For the text-containing cell, return its midpoint in (x, y) coordinate format. 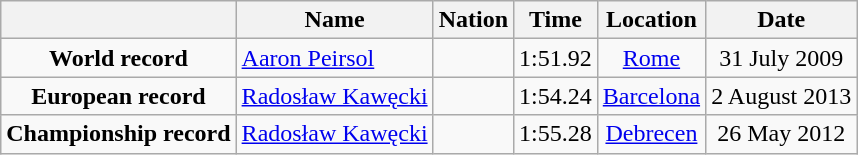
1:51.92 (556, 58)
2 August 2013 (782, 96)
Barcelona (651, 96)
European record (118, 96)
Debrecen (651, 134)
26 May 2012 (782, 134)
Aaron Peirsol (334, 58)
Championship record (118, 134)
Date (782, 20)
Nation (473, 20)
World record (118, 58)
Location (651, 20)
Name (334, 20)
Rome (651, 58)
Time (556, 20)
1:54.24 (556, 96)
31 July 2009 (782, 58)
1:55.28 (556, 134)
